Detect which cell encompasses the target text, then output its [X, Y] center coordinate. 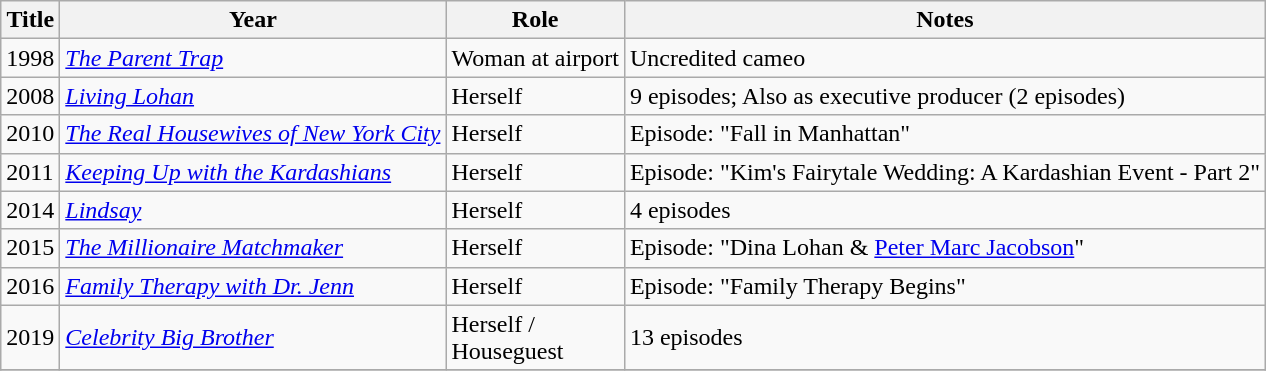
Episode: "Fall in Manhattan" [944, 134]
Year [253, 20]
Family Therapy with Dr. Jenn [253, 286]
9 episodes; Also as executive producer (2 episodes) [944, 96]
Woman at airport [535, 58]
The Millionaire Matchmaker [253, 248]
2016 [30, 286]
Celebrity Big Brother [253, 338]
Uncredited cameo [944, 58]
1998 [30, 58]
2010 [30, 134]
2011 [30, 172]
2014 [30, 210]
4 episodes [944, 210]
Episode: "Family Therapy Begins" [944, 286]
The Parent Trap [253, 58]
Role [535, 20]
Keeping Up with the Kardashians [253, 172]
The Real Housewives of New York City [253, 134]
Lindsay [253, 210]
Title [30, 20]
Living Lohan [253, 96]
Episode: "Dina Lohan & Peter Marc Jacobson" [944, 248]
2008 [30, 96]
2015 [30, 248]
Notes [944, 20]
2019 [30, 338]
Herself /Houseguest [535, 338]
Episode: "Kim's Fairytale Wedding: A Kardashian Event - Part 2" [944, 172]
13 episodes [944, 338]
